For the text-containing cell, return its midpoint in [x, y] coordinate format. 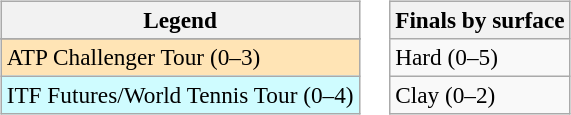
Clay (0–2) [480, 95]
ATP Challenger Tour (0–3) [180, 57]
Legend [180, 20]
Hard (0–5) [480, 57]
Finals by surface [480, 20]
ITF Futures/World Tennis Tour (0–4) [180, 95]
